Provide the [x, y] coordinate of the cell's center where the given text is located.  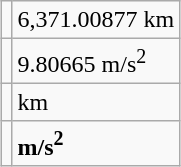
6,371.00877 km [96, 20]
m/s2 [96, 144]
km [96, 102]
9.80665 m/s2 [96, 62]
